Provide the (x, y) coordinate of the cell's center where the given text is located.  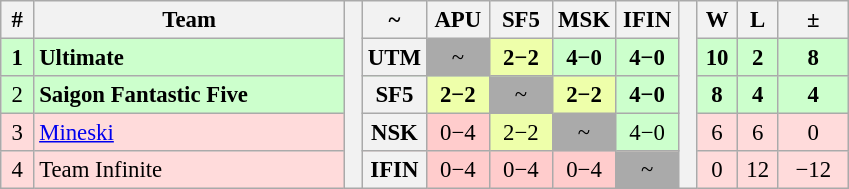
L (758, 20)
APU (458, 20)
Team Infinite (190, 170)
# (18, 20)
12 (758, 170)
Ultimate (190, 58)
Mineski (190, 133)
MSK (584, 20)
NSK (395, 133)
1 (18, 58)
UTM (395, 58)
Saigon Fantastic Five (190, 95)
10 (718, 58)
Team (190, 20)
−12 (814, 170)
± (814, 20)
W (718, 20)
3 (18, 133)
